Return the (x, y) coordinate for the center point of the cell that contains the specified text.  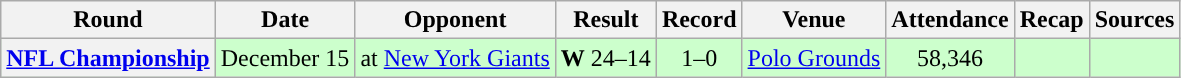
Sources (1134, 20)
Polo Grounds (814, 58)
58,346 (950, 58)
W 24–14 (606, 58)
Opponent (455, 20)
NFL Championship (108, 58)
1–0 (699, 58)
Date (285, 20)
Record (699, 20)
Attendance (950, 20)
Result (606, 20)
December 15 (285, 58)
Recap (1052, 20)
at New York Giants (455, 58)
Round (108, 20)
Venue (814, 20)
